Locate the cell with the specified text and output its [x, y] center coordinate. 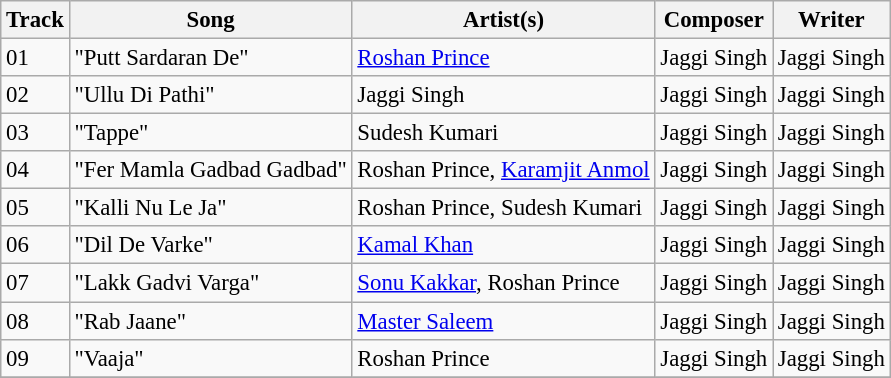
"Fer Mamla Gadbad Gadbad" [210, 170]
Kamal Khan [504, 245]
09 [35, 358]
"Vaaja" [210, 358]
05 [35, 208]
02 [35, 95]
07 [35, 283]
"Dil De Varke" [210, 245]
"Tappe" [210, 133]
Song [210, 20]
Roshan Prince, Karamjit Anmol [504, 170]
Composer [714, 20]
"Putt Sardaran De" [210, 58]
Writer [832, 20]
"Rab Jaane" [210, 321]
Artist(s) [504, 20]
"Kalli Nu Le Ja" [210, 208]
Sonu Kakkar, Roshan Prince [504, 283]
01 [35, 58]
08 [35, 321]
04 [35, 170]
Master Saleem [504, 321]
"Lakk Gadvi Varga" [210, 283]
Sudesh Kumari [504, 133]
03 [35, 133]
Track [35, 20]
06 [35, 245]
Roshan Prince, Sudesh Kumari [504, 208]
"Ullu Di Pathi" [210, 95]
